Return (X, Y) of the center of cell containing provided text 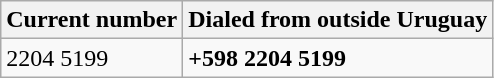
Current number (92, 20)
+598 2204 5199 (338, 58)
Dialed from outside Uruguay (338, 20)
2204 5199 (92, 58)
